Determine the (x, y) coordinate at the center of the cell enclosing the given text.  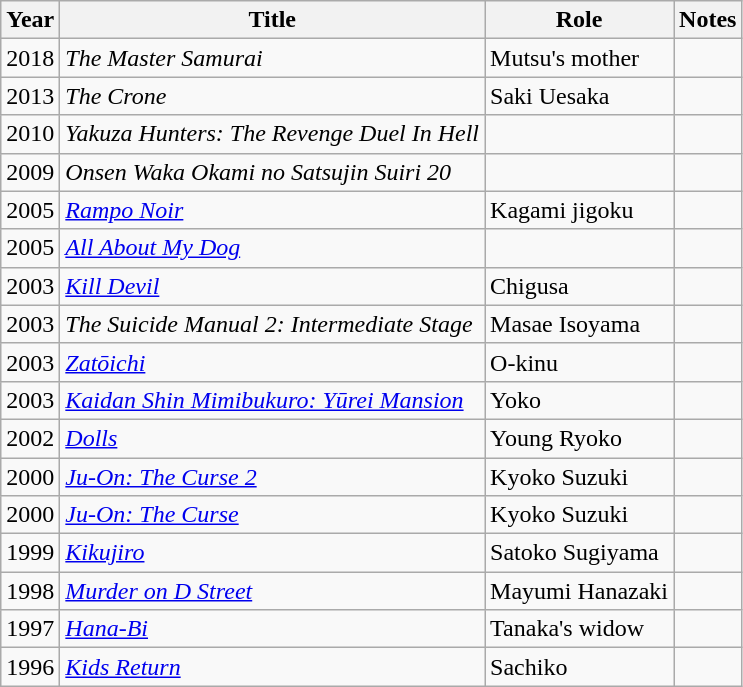
Yoko (580, 400)
Year (30, 20)
1997 (30, 629)
The Suicide Manual 2: Intermediate Stage (272, 324)
Notes (708, 20)
Masae Isoyama (580, 324)
Murder on D Street (272, 591)
Young Ryoko (580, 438)
Ju-On: The Curse (272, 515)
2002 (30, 438)
Kaidan Shin Mimibukuro: Yūrei Mansion (272, 400)
Dolls (272, 438)
Satoko Sugiyama (580, 553)
Hana-Bi (272, 629)
Mutsu's mother (580, 58)
All About My Dog (272, 248)
Tanaka's widow (580, 629)
Rampo Noir (272, 210)
1998 (30, 591)
Ju-On: The Curse 2 (272, 477)
Onsen Waka Okami no Satsujin Suiri 20 (272, 172)
1999 (30, 553)
Zatōichi (272, 362)
Sachiko (580, 667)
2018 (30, 58)
Kikujiro (272, 553)
O-kinu (580, 362)
Kill Devil (272, 286)
Saki Uesaka (580, 96)
The Crone (272, 96)
Yakuza Hunters: The Revenge Duel In Hell (272, 134)
The Master Samurai (272, 58)
Title (272, 20)
1996 (30, 667)
Kagami jigoku (580, 210)
Role (580, 20)
Kids Return (272, 667)
Mayumi Hanazaki (580, 591)
2013 (30, 96)
2010 (30, 134)
Chigusa (580, 286)
2009 (30, 172)
